Determine the (x, y) coordinate at the center of the cell enclosing the given text.  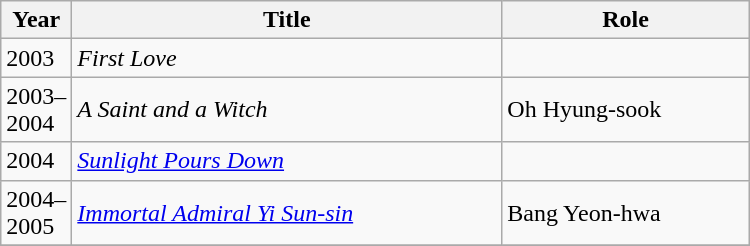
Year (36, 20)
Immortal Admiral Yi Sun-sin (287, 212)
A Saint and a Witch (287, 110)
2003–2004 (36, 110)
First Love (287, 58)
2003 (36, 58)
Oh Hyung-sook (626, 110)
2004–2005 (36, 212)
Role (626, 20)
Title (287, 20)
Bang Yeon-hwa (626, 212)
Sunlight Pours Down (287, 161)
2004 (36, 161)
